Scan for the cell matching the given text and deliver its [x, y] coordinate at center. 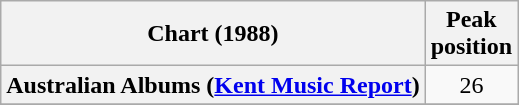
Australian Albums (Kent Music Report) [213, 85]
Chart (1988) [213, 34]
26 [471, 85]
Peakposition [471, 34]
